Provide the (x, y) coordinate of the cell's center where the given text is located.  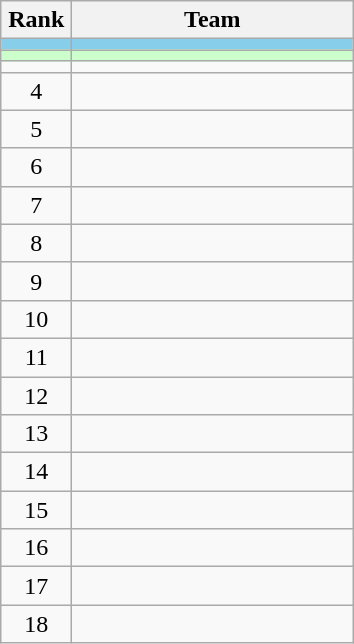
15 (36, 510)
11 (36, 357)
16 (36, 548)
9 (36, 281)
Rank (36, 20)
10 (36, 319)
8 (36, 243)
6 (36, 167)
14 (36, 472)
7 (36, 205)
18 (36, 624)
5 (36, 129)
12 (36, 395)
Team (212, 20)
17 (36, 586)
4 (36, 91)
13 (36, 434)
